Find where the given text appears and provide that cell's center as (X, Y) coordinate. 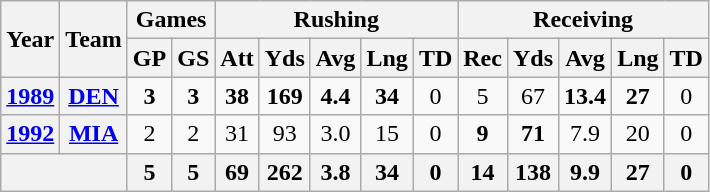
Year (30, 39)
Rec (483, 58)
Receiving (584, 20)
GP (149, 58)
67 (532, 96)
DEN (94, 96)
9.9 (586, 172)
9 (483, 134)
13.4 (586, 96)
Games (170, 20)
3.8 (336, 172)
14 (483, 172)
138 (532, 172)
1989 (30, 96)
GS (194, 58)
31 (237, 134)
93 (284, 134)
7.9 (586, 134)
20 (638, 134)
1992 (30, 134)
Rushing (336, 20)
71 (532, 134)
169 (284, 96)
Team (94, 39)
15 (387, 134)
69 (237, 172)
4.4 (336, 96)
262 (284, 172)
3.0 (336, 134)
38 (237, 96)
Att (237, 58)
MIA (94, 134)
